Determine the [x, y] coordinate at the center of the cell enclosing the given text.  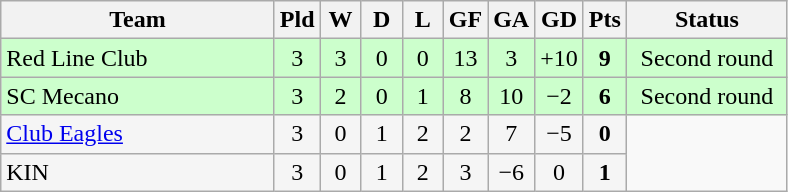
6 [604, 96]
Club Eagles [138, 134]
GF [465, 20]
−2 [560, 96]
+10 [560, 58]
8 [465, 96]
−5 [560, 134]
L [422, 20]
KIN [138, 172]
Pld [297, 20]
Pts [604, 20]
D [382, 20]
Red Line Club [138, 58]
10 [512, 96]
7 [512, 134]
Status [706, 20]
9 [604, 58]
−6 [512, 172]
W [340, 20]
Team [138, 20]
GD [560, 20]
13 [465, 58]
SC Mecano [138, 96]
GA [512, 20]
